Return the (X, Y) coordinate for the center point of the cell that contains the specified text.  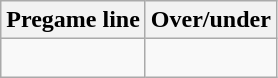
Pregame line (74, 20)
Over/under (210, 20)
